Provide the (x, y) coordinate of the cell's center where the given text is located.  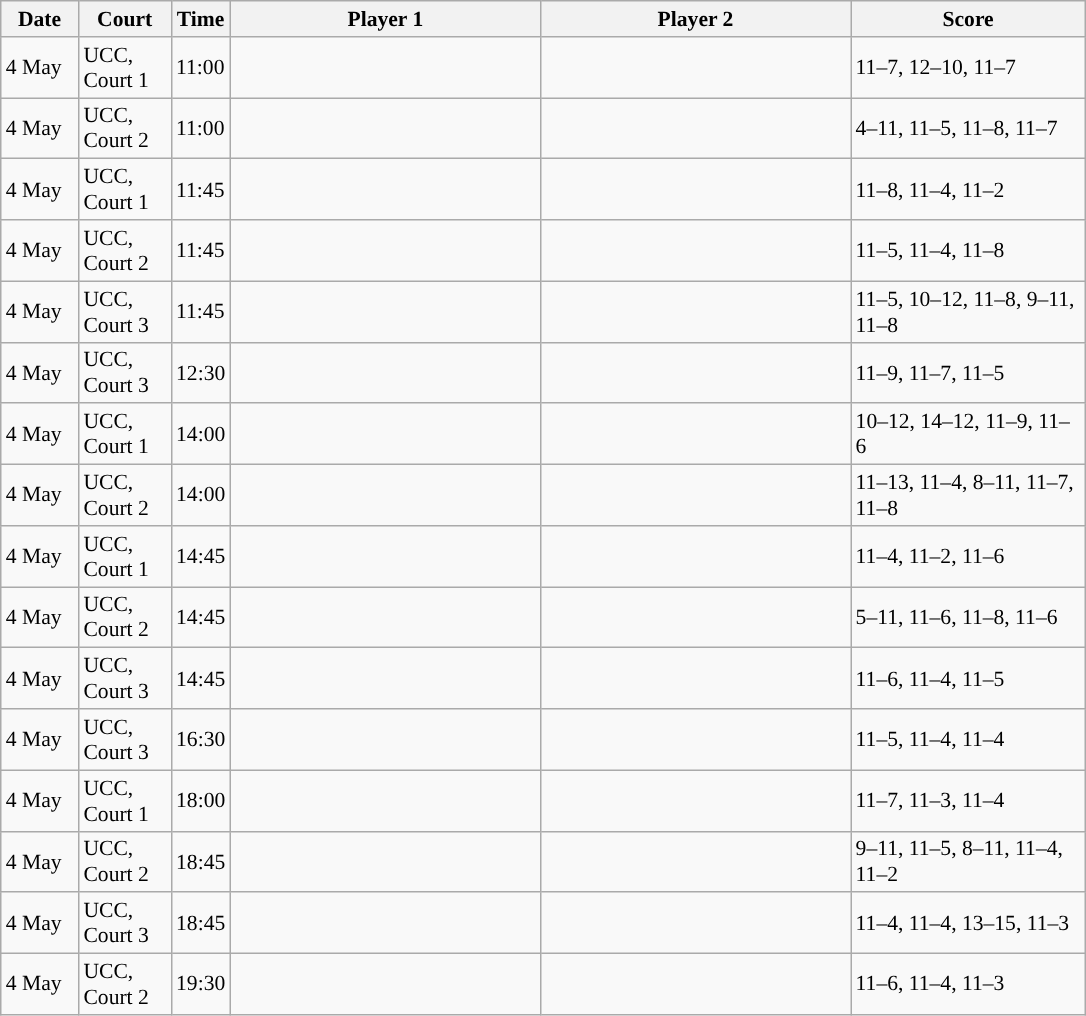
11–9, 11–7, 11–5 (968, 372)
19:30 (200, 984)
Court (124, 19)
11–5, 10–12, 11–8, 9–11, 11–8 (968, 312)
11–4, 11–2, 11–6 (968, 556)
5–11, 11–6, 11–8, 11–6 (968, 618)
11–5, 11–4, 11–8 (968, 250)
11–6, 11–4, 11–3 (968, 984)
11–4, 11–4, 13–15, 11–3 (968, 924)
Date (40, 19)
12:30 (200, 372)
11–7, 12–10, 11–7 (968, 68)
18:00 (200, 800)
11–6, 11–4, 11–5 (968, 678)
9–11, 11–5, 8–11, 11–4, 11–2 (968, 862)
11–7, 11–3, 11–4 (968, 800)
Player 2 (695, 19)
11–5, 11–4, 11–4 (968, 740)
4–11, 11–5, 11–8, 11–7 (968, 128)
Player 1 (385, 19)
Score (968, 19)
11–13, 11–4, 8–11, 11–7, 11–8 (968, 496)
10–12, 14–12, 11–9, 11–6 (968, 434)
Time (200, 19)
16:30 (200, 740)
11–8, 11–4, 11–2 (968, 190)
